From the cell containing the given text, extract its center point as [X, Y] coordinate. 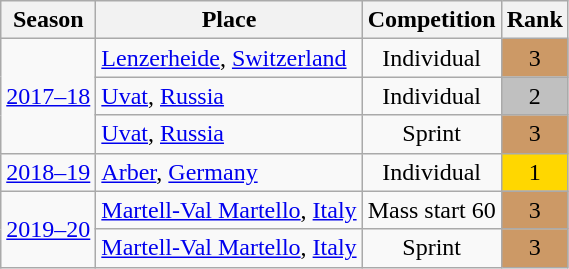
Rank [534, 20]
Place [229, 20]
Lenzerheide, Switzerland [229, 58]
Mass start 60 [432, 210]
2019–20 [48, 229]
1 [534, 172]
Season [48, 20]
2017–18 [48, 96]
Competition [432, 20]
Arber, Germany [229, 172]
2 [534, 96]
2018–19 [48, 172]
